Capture the cell that displays the provided text and extract its (x, y) central coordinate. 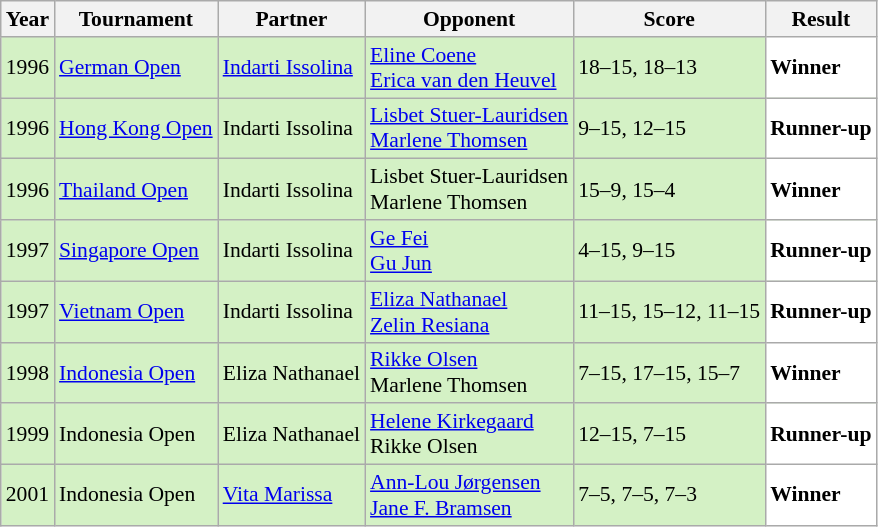
Year (28, 19)
Result (820, 19)
Helene Kirkegaard Rikke Olsen (469, 434)
Score (669, 19)
4–15, 9–15 (669, 250)
Ann-Lou Jørgensen Jane F. Bramsen (469, 496)
7–5, 7–5, 7–3 (669, 496)
1999 (28, 434)
11–15, 15–12, 11–15 (669, 312)
Vietnam Open (136, 312)
18–15, 18–13 (669, 68)
2001 (28, 496)
Vita Marissa (292, 496)
Partner (292, 19)
Singapore Open (136, 250)
Hong Kong Open (136, 128)
Rikke Olsen Marlene Thomsen (469, 372)
1998 (28, 372)
German Open (136, 68)
Tournament (136, 19)
Eline Coene Erica van den Heuvel (469, 68)
Thailand Open (136, 190)
Eliza Nathanael Zelin Resiana (469, 312)
Ge Fei Gu Jun (469, 250)
12–15, 7–15 (669, 434)
9–15, 12–15 (669, 128)
7–15, 17–15, 15–7 (669, 372)
Opponent (469, 19)
15–9, 15–4 (669, 190)
